Return (X, Y) of the center of cell containing provided text 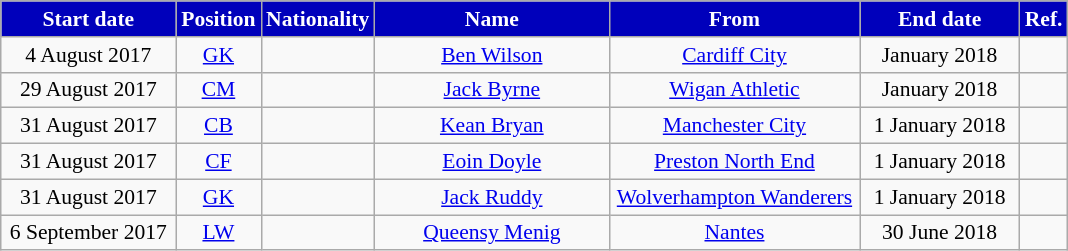
CM (218, 90)
6 September 2017 (88, 233)
30 June 2018 (940, 233)
Position (218, 19)
Kean Bryan (492, 126)
LW (218, 233)
Cardiff City (734, 55)
Ref. (1044, 19)
Start date (88, 19)
Manchester City (734, 126)
Jack Byrne (492, 90)
Nantes (734, 233)
Preston North End (734, 162)
Jack Ruddy (492, 197)
Nationality (318, 19)
End date (940, 19)
4 August 2017 (88, 55)
CB (218, 126)
CF (218, 162)
From (734, 19)
Wolverhampton Wanderers (734, 197)
Ben Wilson (492, 55)
Eoin Doyle (492, 162)
Queensy Menig (492, 233)
Name (492, 19)
29 August 2017 (88, 90)
Wigan Athletic (734, 90)
